Extract the [X, Y] coordinate from the center of the cell holding the provided text.  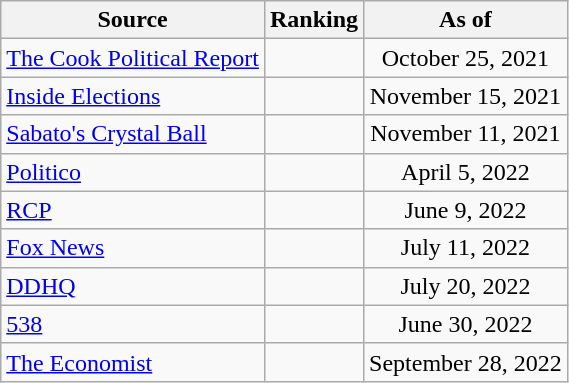
DDHQ [133, 286]
October 25, 2021 [466, 58]
Politico [133, 172]
Inside Elections [133, 96]
Sabato's Crystal Ball [133, 134]
The Economist [133, 362]
Ranking [314, 20]
Fox News [133, 248]
July 20, 2022 [466, 286]
November 11, 2021 [466, 134]
November 15, 2021 [466, 96]
RCP [133, 210]
Source [133, 20]
June 30, 2022 [466, 324]
June 9, 2022 [466, 210]
April 5, 2022 [466, 172]
538 [133, 324]
July 11, 2022 [466, 248]
September 28, 2022 [466, 362]
The Cook Political Report [133, 58]
As of [466, 20]
